Determine the (x, y) coordinate at the center of the cell enclosing the given text.  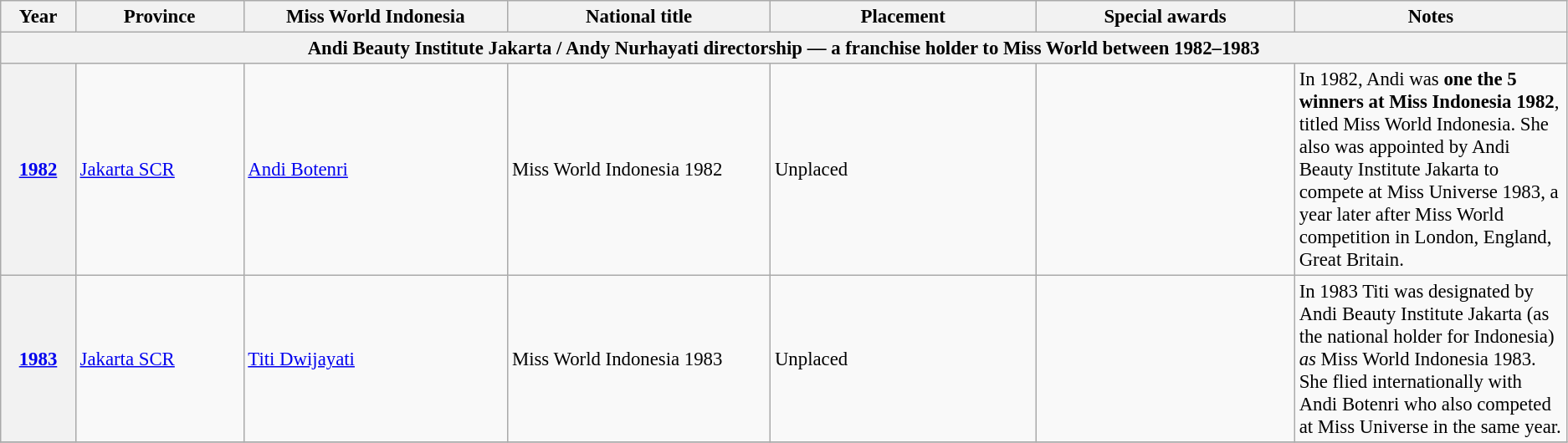
Andi Botenri (376, 170)
Andi Beauty Institute Jakarta / Andy Nurhayati directorship — a franchise holder to Miss World between 1982–1983 (784, 48)
Province (159, 17)
Placement (904, 17)
Titi Dwijayati (376, 359)
Miss World Indonesia 1982 (639, 170)
Special awards (1166, 17)
Miss World Indonesia (376, 17)
Miss World Indonesia 1983 (639, 359)
1982 (38, 170)
Year (38, 17)
Notes (1431, 17)
National title (639, 17)
1983 (38, 359)
